Locate the cell with the specified text and output its (X, Y) center coordinate. 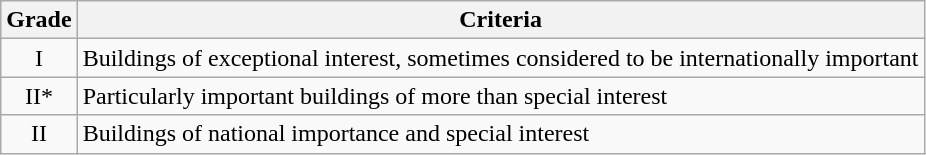
I (39, 58)
II (39, 134)
Criteria (500, 20)
Grade (39, 20)
II* (39, 96)
Buildings of exceptional interest, sometimes considered to be internationally important (500, 58)
Particularly important buildings of more than special interest (500, 96)
Buildings of national importance and special interest (500, 134)
